Output the [x, y] coordinate of the center of the cell containing the given text.  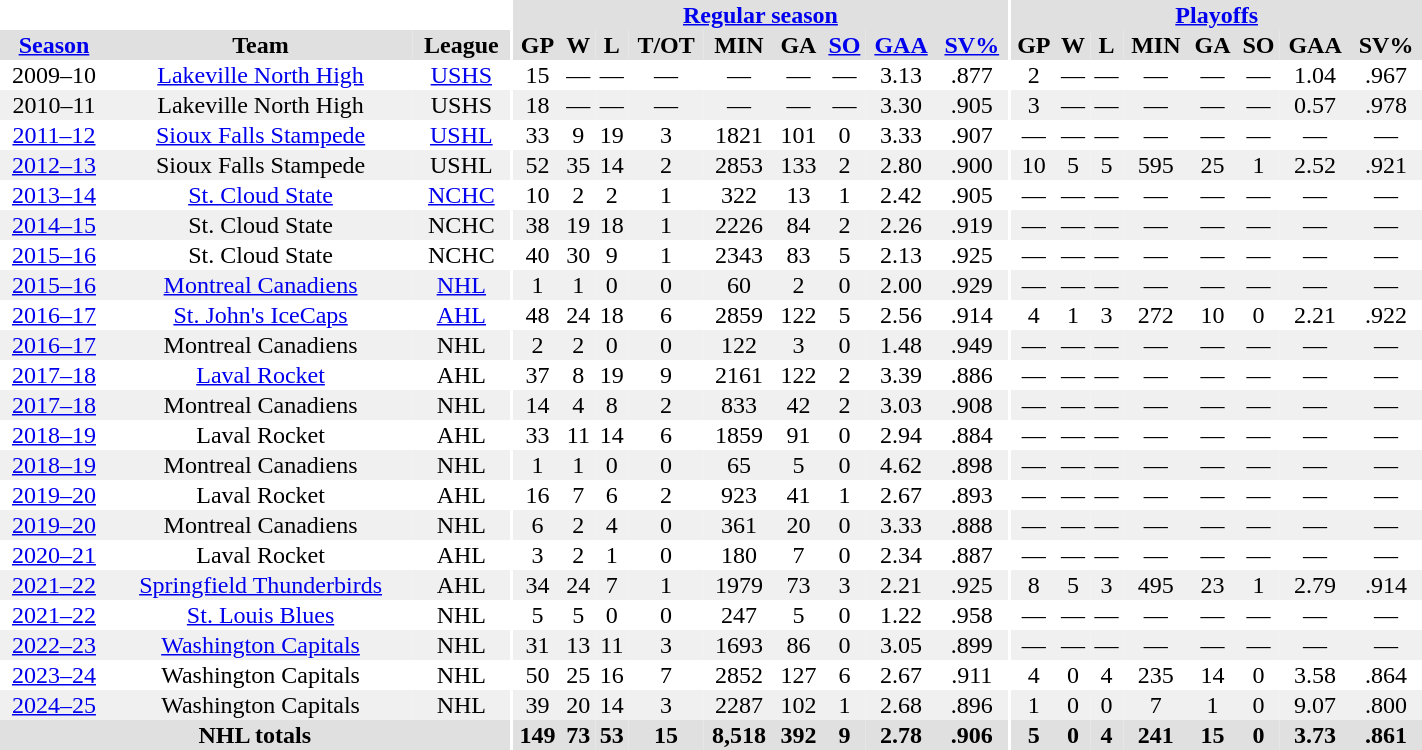
.907 [972, 135]
2.68 [901, 705]
2.13 [901, 255]
2853 [740, 165]
1979 [740, 585]
2343 [740, 255]
42 [798, 405]
2013–14 [54, 195]
53 [612, 735]
NHL totals [255, 735]
595 [1156, 165]
1821 [740, 135]
.919 [972, 225]
Team [260, 45]
.978 [1386, 105]
1.22 [901, 615]
235 [1156, 675]
2.34 [901, 555]
2.78 [901, 735]
.949 [972, 345]
Season [54, 45]
0.57 [1315, 105]
4.62 [901, 465]
.884 [972, 435]
60 [740, 285]
2.26 [901, 225]
833 [740, 405]
2859 [740, 315]
League [461, 45]
52 [537, 165]
127 [798, 675]
.929 [972, 285]
1.48 [901, 345]
.967 [1386, 75]
3.05 [901, 645]
322 [740, 195]
361 [740, 525]
St. John's IceCaps [260, 315]
2011–12 [54, 135]
1859 [740, 435]
3.39 [901, 375]
2010–11 [54, 105]
.958 [972, 615]
2.56 [901, 315]
2014–15 [54, 225]
2009–10 [54, 75]
40 [537, 255]
Regular season [760, 15]
T/OT [666, 45]
.886 [972, 375]
.921 [1386, 165]
83 [798, 255]
.911 [972, 675]
39 [537, 705]
86 [798, 645]
.899 [972, 645]
272 [1156, 315]
41 [798, 495]
.861 [1386, 735]
180 [740, 555]
1693 [740, 645]
30 [578, 255]
.898 [972, 465]
9.07 [1315, 705]
2.00 [901, 285]
2226 [740, 225]
3.58 [1315, 675]
2.42 [901, 195]
65 [740, 465]
2.94 [901, 435]
50 [537, 675]
2020–21 [54, 555]
.887 [972, 555]
31 [537, 645]
.864 [1386, 675]
St. Louis Blues [260, 615]
.893 [972, 495]
1.04 [1315, 75]
.896 [972, 705]
.800 [1386, 705]
2161 [740, 375]
149 [537, 735]
.922 [1386, 315]
2.79 [1315, 585]
3.03 [901, 405]
37 [537, 375]
3.30 [901, 105]
495 [1156, 585]
Playoffs [1216, 15]
392 [798, 735]
102 [798, 705]
.900 [972, 165]
247 [740, 615]
3.13 [901, 75]
38 [537, 225]
2024–25 [54, 705]
923 [740, 495]
91 [798, 435]
48 [537, 315]
Springfield Thunderbirds [260, 585]
2287 [740, 705]
2022–23 [54, 645]
101 [798, 135]
2.80 [901, 165]
.888 [972, 525]
34 [537, 585]
2012–13 [54, 165]
2.52 [1315, 165]
23 [1212, 585]
35 [578, 165]
133 [798, 165]
.908 [972, 405]
241 [1156, 735]
84 [798, 225]
2023–24 [54, 675]
.906 [972, 735]
.877 [972, 75]
3.73 [1315, 735]
2852 [740, 675]
8,518 [740, 735]
